Find where the given text appears and provide that cell's center as (X, Y) coordinate. 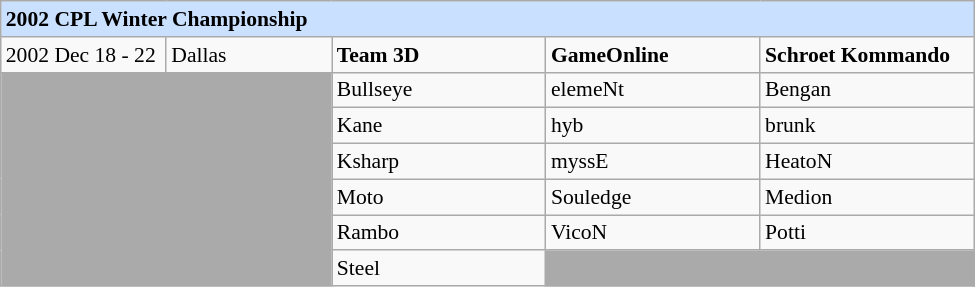
GameOnline (653, 54)
brunk (867, 126)
Kane (439, 126)
VicoN (653, 232)
2002 CPL Winter Championship (488, 19)
hyb (653, 126)
Ksharp (439, 161)
Souledge (653, 197)
2002 Dec 18 - 22 (84, 54)
Schroet Kommando (867, 54)
myssE (653, 161)
Rambo (439, 232)
Team 3D (439, 54)
Bengan (867, 90)
Potti (867, 232)
elemeNt (653, 90)
Dallas (248, 54)
Medion (867, 197)
Moto (439, 197)
HeatoN (867, 161)
Steel (439, 268)
Bullseye (439, 90)
